Find where the given text appears and provide that cell's center as [x, y] coordinate. 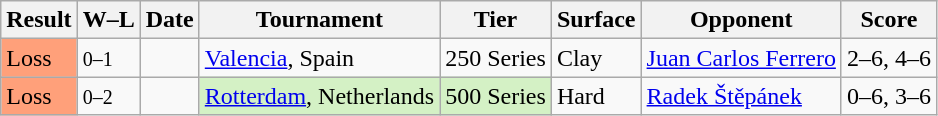
Opponent [741, 20]
2–6, 4–6 [888, 58]
Radek Štěpánek [741, 96]
Result [39, 20]
Date [170, 20]
0–1 [108, 58]
Score [888, 20]
0–6, 3–6 [888, 96]
W–L [108, 20]
Juan Carlos Ferrero [741, 58]
Tier [496, 20]
Hard [596, 96]
250 Series [496, 58]
Tournament [319, 20]
Surface [596, 20]
Clay [596, 58]
500 Series [496, 96]
Rotterdam, Netherlands [319, 96]
0–2 [108, 96]
Valencia, Spain [319, 58]
